Detect which cell encompasses the target text, then output its (x, y) center coordinate. 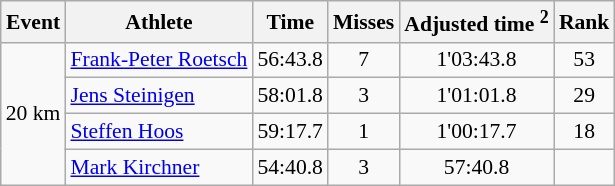
Jens Steinigen (158, 96)
54:40.8 (290, 167)
58:01.8 (290, 96)
7 (364, 60)
56:43.8 (290, 60)
Misses (364, 22)
59:17.7 (290, 132)
53 (584, 60)
Steffen Hoos (158, 132)
Time (290, 22)
Adjusted time 2 (476, 22)
1 (364, 132)
Event (34, 22)
20 km (34, 113)
1'01:01.8 (476, 96)
57:40.8 (476, 167)
1'03:43.8 (476, 60)
Mark Kirchner (158, 167)
Rank (584, 22)
1'00:17.7 (476, 132)
29 (584, 96)
18 (584, 132)
Athlete (158, 22)
Frank-Peter Roetsch (158, 60)
